Capture the cell that displays the provided text and extract its (X, Y) central coordinate. 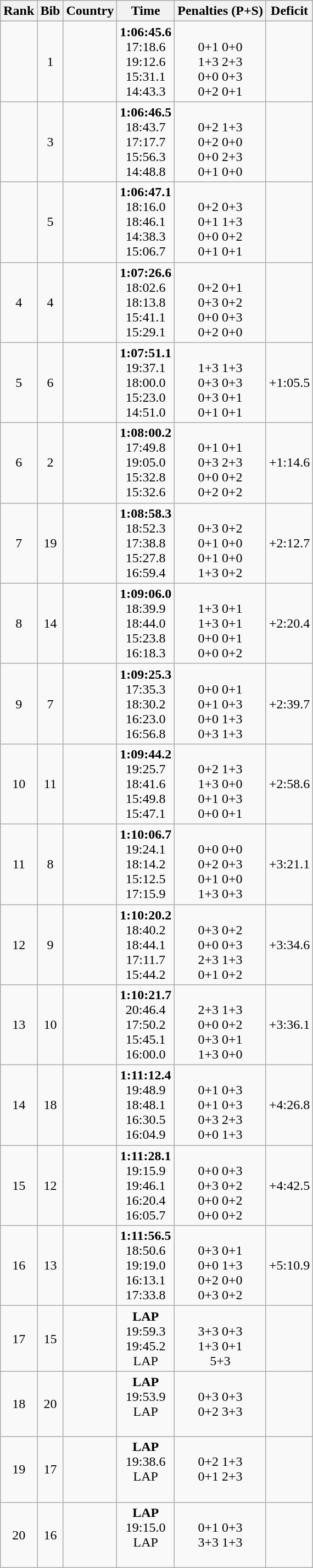
0+0 0+00+2 0+30+1 0+01+3 0+3 (221, 864)
Deficit (289, 11)
1:07:26.618:02.618:13.815:41.115:29.1 (146, 302)
+5:10.9 (289, 1266)
Time (146, 11)
+3:34.6 (289, 945)
1:09:44.219:25.718:41.615:49.815:47.1 (146, 784)
0+3 0+30+2 3+3 (221, 1404)
1:10:21.720:46.417:50.215:45.116:00.0 (146, 1025)
1:11:12.419:48.918:48.116:30.516:04.9 (146, 1105)
LAP19:53.9LAP (146, 1404)
1:09:06.018:39.918:44.015:23.816:18.3 (146, 623)
0+2 0+30+1 1+30+0 0+20+1 0+1 (221, 222)
1:10:20.218:40.218:44.117:11.715:44.2 (146, 945)
LAP19:38.6LAP (146, 1470)
2+3 1+30+0 0+20+3 0+11+3 0+0 (221, 1025)
1:08:58.318:52.317:38.815:27.816:59.4 (146, 543)
0+2 0+10+3 0+20+0 0+30+2 0+0 (221, 302)
1:06:45.617:18.619:12.615:31.114:43.3 (146, 62)
0+0 0+30+3 0+20+0 0+20+0 0+2 (221, 1185)
Bib (51, 11)
1:07:51.119:37.118:00.015:23.014:51.0 (146, 383)
0+3 0+20+0 0+32+3 1+30+1 0+2 (221, 945)
1:09:25.317:35.318:30.216:23.016:56.8 (146, 703)
0+0 0+10+1 0+30+0 1+30+3 1+3 (221, 703)
+1:05.5 (289, 383)
+3:36.1 (289, 1025)
1+3 1+30+3 0+30+3 0+10+1 0+1 (221, 383)
+2:58.6 (289, 784)
+2:12.7 (289, 543)
0+1 0+33+3 1+3 (221, 1534)
0+2 1+30+2 0+00+0 2+30+1 0+0 (221, 142)
+4:42.5 (289, 1185)
1:11:56.518:50.619:19.016:13.117:33.8 (146, 1266)
1:06:46.518:43.717:17.715:56.314:48.8 (146, 142)
0+3 0+20+1 0+00+1 0+01+3 0+2 (221, 543)
Country (90, 11)
Rank (19, 11)
LAP19:59.319:45.2LAP (146, 1339)
0+2 1+31+3 0+00+1 0+30+0 0+1 (221, 784)
1:11:28.119:15.919:46.116:20.416:05.7 (146, 1185)
0+2 1+30+1 2+3 (221, 1470)
1:10:06.719:24.118:14.215:12.517:15.9 (146, 864)
2 (51, 463)
+1:14.6 (289, 463)
1:06:47.118:16.018:46.114:38.315:06.7 (146, 222)
+2:39.7 (289, 703)
+4:26.8 (289, 1105)
1 (51, 62)
+3:21.1 (289, 864)
0+1 0+01+3 2+30+0 0+30+2 0+1 (221, 62)
0+1 0+10+3 2+30+0 0+20+2 0+2 (221, 463)
1:08:00.217:49.819:05.015:32.815:32.6 (146, 463)
0+1 0+30+1 0+30+3 2+30+0 1+3 (221, 1105)
+2:20.4 (289, 623)
3 (51, 142)
0+3 0+10+0 1+30+2 0+00+3 0+2 (221, 1266)
Penalties (P+S) (221, 11)
1+3 0+11+3 0+10+0 0+10+0 0+2 (221, 623)
LAP19:15.0LAP (146, 1534)
3+3 0+31+3 0+15+3 (221, 1339)
